Extract the (x, y) coordinate from the center of the cell holding the provided text.  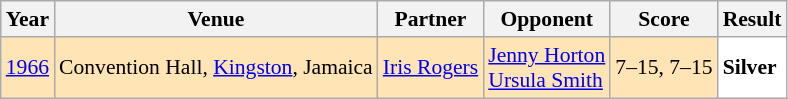
Result (752, 19)
Venue (216, 19)
1966 (28, 68)
Jenny Horton Ursula Smith (546, 68)
7–15, 7–15 (664, 68)
Iris Rogers (430, 68)
Convention Hall, Kingston, Jamaica (216, 68)
Score (664, 19)
Silver (752, 68)
Opponent (546, 19)
Year (28, 19)
Partner (430, 19)
